Return (X, Y) of the center of cell containing provided text 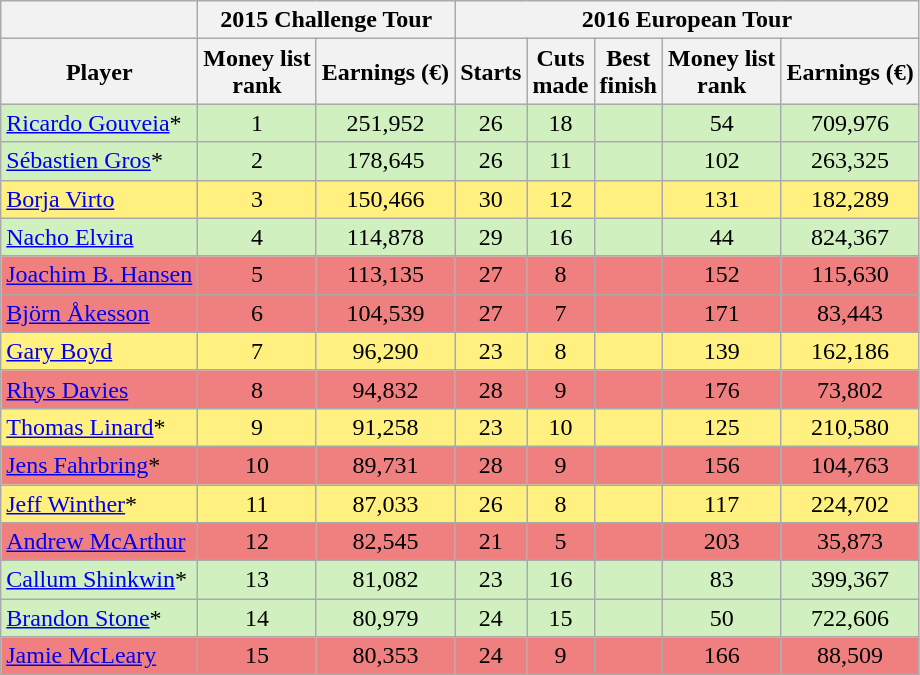
Sébastien Gros* (100, 161)
125 (721, 427)
131 (721, 199)
3 (257, 199)
Thomas Linard* (100, 427)
91,258 (385, 427)
Rhys Davies (100, 389)
824,367 (850, 237)
Andrew McArthur (100, 542)
Gary Boyd (100, 351)
Jeff Winther* (100, 503)
Björn Åkesson (100, 313)
88,509 (850, 656)
4 (257, 237)
Starts (491, 72)
Bestfinish (628, 72)
156 (721, 465)
102 (721, 161)
89,731 (385, 465)
80,979 (385, 618)
2 (257, 161)
Brandon Stone* (100, 618)
80,353 (385, 656)
182,289 (850, 199)
114,878 (385, 237)
Player (100, 72)
1 (257, 123)
Nacho Elvira (100, 237)
6 (257, 313)
210,580 (850, 427)
115,630 (850, 275)
203 (721, 542)
709,976 (850, 123)
73,802 (850, 389)
Ricardo Gouveia* (100, 123)
94,832 (385, 389)
722,606 (850, 618)
Jamie McLeary (100, 656)
166 (721, 656)
13 (257, 580)
87,033 (385, 503)
150,466 (385, 199)
29 (491, 237)
104,763 (850, 465)
83,443 (850, 313)
35,873 (850, 542)
2015 Challenge Tour (326, 20)
96,290 (385, 351)
171 (721, 313)
83 (721, 580)
Borja Virto (100, 199)
82,545 (385, 542)
14 (257, 618)
113,135 (385, 275)
178,645 (385, 161)
21 (491, 542)
18 (560, 123)
30 (491, 199)
117 (721, 503)
251,952 (385, 123)
Cutsmade (560, 72)
44 (721, 237)
Jens Fahrbring* (100, 465)
50 (721, 618)
Joachim B. Hansen (100, 275)
81,082 (385, 580)
139 (721, 351)
152 (721, 275)
2016 European Tour (688, 20)
162,186 (850, 351)
224,702 (850, 503)
Callum Shinkwin* (100, 580)
104,539 (385, 313)
399,367 (850, 580)
263,325 (850, 161)
54 (721, 123)
176 (721, 389)
